Scan for the cell matching the given text and deliver its (x, y) coordinate at center. 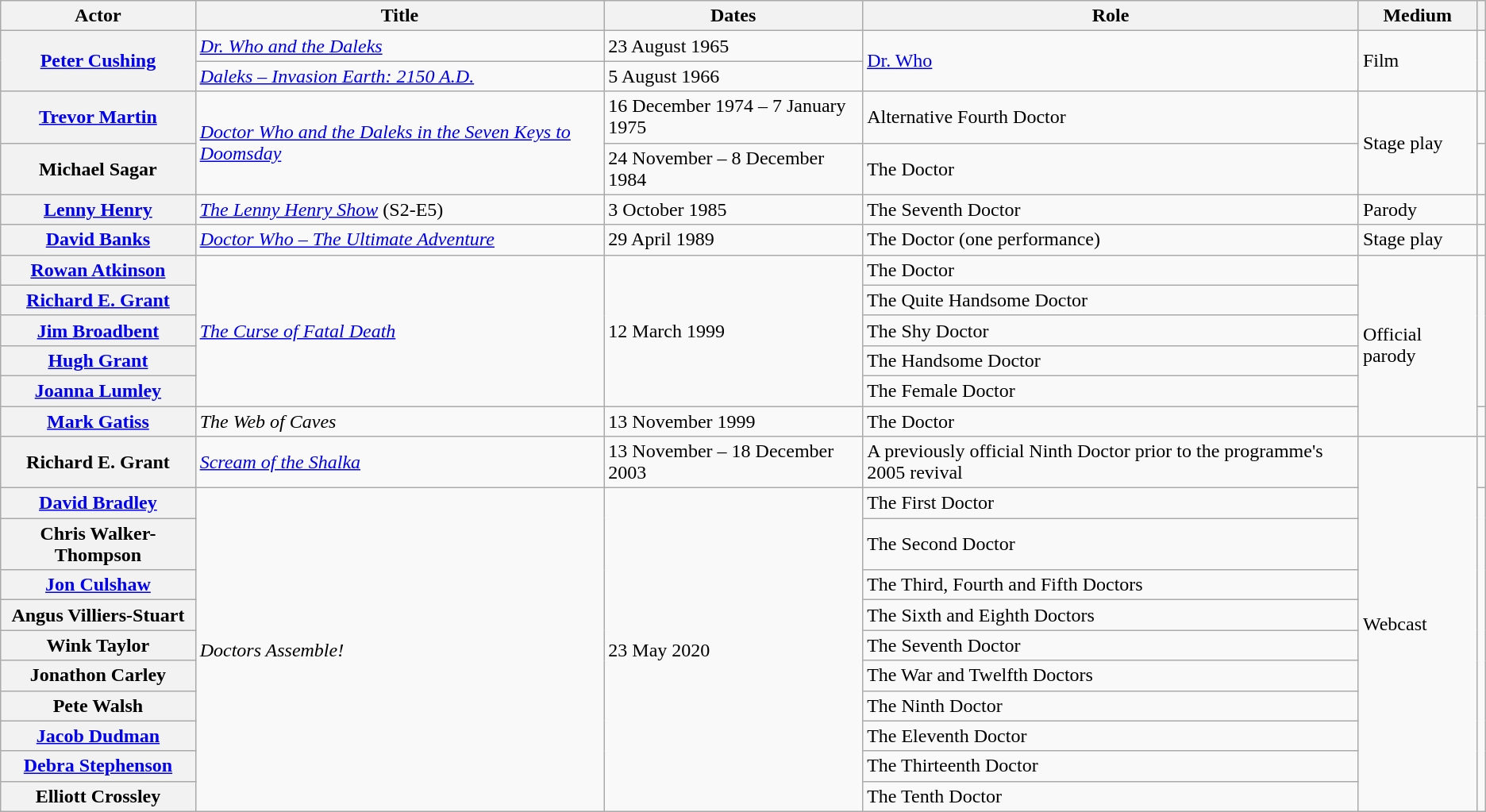
Parody (1418, 210)
Official parody (1418, 345)
Jonathon Carley (98, 675)
Jon Culshaw (98, 585)
29 April 1989 (733, 240)
The Tenth Doctor (1111, 796)
Debra Stephenson (98, 766)
The Shy Doctor (1111, 330)
The Eleventh Doctor (1111, 736)
Elliott Crossley (98, 796)
The Ninth Doctor (1111, 706)
Pete Walsh (98, 706)
Rowan Atkinson (98, 270)
13 November 1999 (733, 421)
16 December 1974 – 7 January 1975 (733, 117)
Hugh Grant (98, 360)
The First Doctor (1111, 503)
Trevor Martin (98, 117)
Chris Walker-Thompson (98, 545)
Doctor Who and the Daleks in the Seven Keys to Doomsday (400, 143)
Lenny Henry (98, 210)
Webcast (1418, 624)
5 August 1966 (733, 76)
The Handsome Doctor (1111, 360)
The Third, Fourth and Fifth Doctors (1111, 585)
The Doctor (one performance) (1111, 240)
The Thirteenth Doctor (1111, 766)
The Web of Caves (400, 421)
Dr. Who and the Daleks (400, 46)
Dates (733, 16)
The Second Doctor (1111, 545)
23 August 1965 (733, 46)
The Sixth and Eighth Doctors (1111, 615)
David Bradley (98, 503)
Mark Gatiss (98, 421)
13 November – 18 December 2003 (733, 462)
Doctor Who – The Ultimate Adventure (400, 240)
Jim Broadbent (98, 330)
Title (400, 16)
3 October 1985 (733, 210)
Role (1111, 16)
Alternative Fourth Doctor (1111, 117)
A previously official Ninth Doctor prior to the programme's 2005 revival (1111, 462)
The Lenny Henry Show (S2-E5) (400, 210)
Michael Sagar (98, 168)
The War and Twelfth Doctors (1111, 675)
Scream of the Shalka (400, 462)
Doctors Assemble! (400, 650)
24 November – 8 December 1984 (733, 168)
23 May 2020 (733, 650)
Daleks – Invasion Earth: 2150 A.D. (400, 76)
12 March 1999 (733, 330)
Film (1418, 61)
The Curse of Fatal Death (400, 330)
Joanna Lumley (98, 391)
The Female Doctor (1111, 391)
Medium (1418, 16)
David Banks (98, 240)
Dr. Who (1111, 61)
Angus Villiers-Stuart (98, 615)
The Quite Handsome Doctor (1111, 300)
Wink Taylor (98, 645)
Jacob Dudman (98, 736)
Peter Cushing (98, 61)
Actor (98, 16)
